Capture the cell that displays the provided text and extract its [x, y] central coordinate. 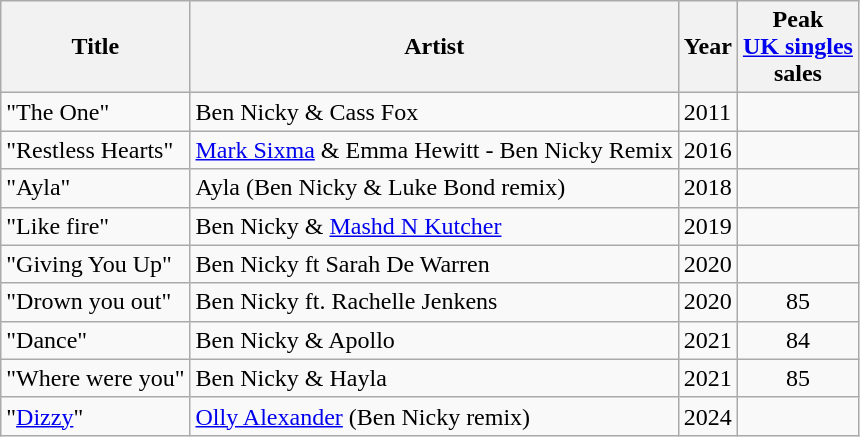
Olly Alexander (Ben Nicky remix) [434, 416]
2024 [708, 416]
"Like fire" [96, 226]
Ben Nicky & Mashd N Kutcher [434, 226]
Ben Nicky & Apollo [434, 340]
"Dizzy" [96, 416]
"Drown you out" [96, 302]
Title [96, 47]
2016 [708, 150]
"The One" [96, 112]
Ben Nicky ft. Rachelle Jenkens [434, 302]
2011 [708, 112]
"Giving You Up" [96, 264]
Mark Sixma & Emma Hewitt - Ben Nicky Remix [434, 150]
Ben Nicky & Hayla [434, 378]
Year [708, 47]
Ben Nicky ft Sarah De Warren [434, 264]
2018 [708, 188]
"Dance" [96, 340]
Ayla (Ben Nicky & Luke Bond remix) [434, 188]
Artist [434, 47]
"Ayla" [96, 188]
"Where were you" [96, 378]
84 [798, 340]
Ben Nicky & Cass Fox [434, 112]
"Restless Hearts" [96, 150]
PeakUK singlessales [798, 47]
2019 [708, 226]
